From the cell containing the given text, extract its center point as (X, Y) coordinate. 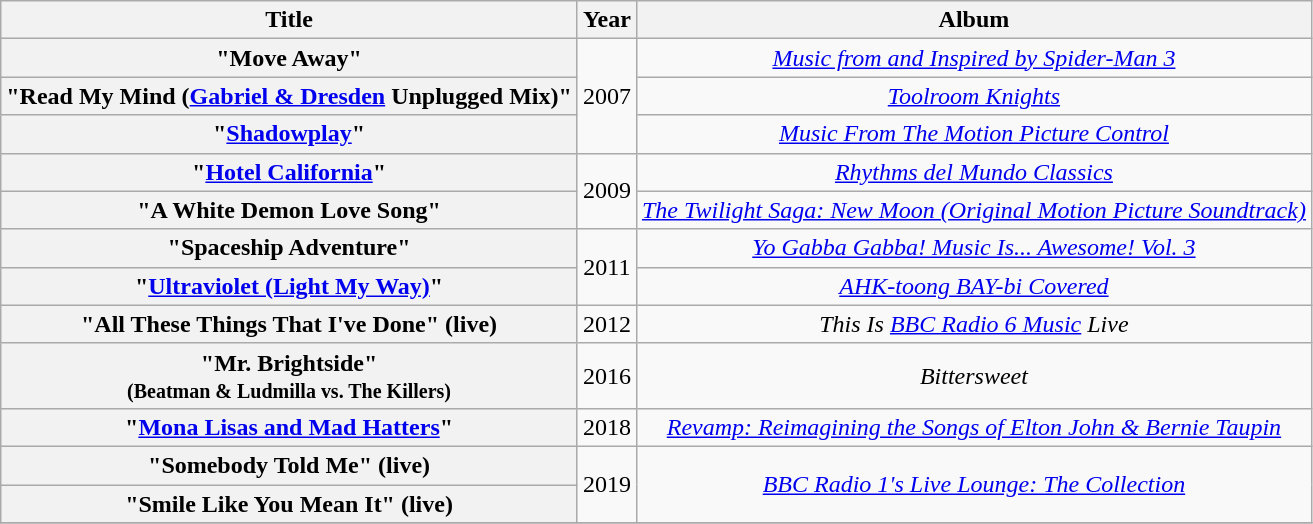
"A White Demon Love Song" (290, 210)
Rhythms del Mundo Classics (974, 172)
Revamp: Reimagining the Songs of Elton John & Bernie Taupin (974, 427)
Music From The Motion Picture Control (974, 134)
2019 (606, 484)
Title (290, 20)
2011 (606, 267)
2018 (606, 427)
Year (606, 20)
Bittersweet (974, 376)
Music from and Inspired by Spider-Man 3 (974, 58)
"Move Away" (290, 58)
"Spaceship Adventure" (290, 248)
The Twilight Saga: New Moon (Original Motion Picture Soundtrack) (974, 210)
AHK-toong BAY-bi Covered (974, 286)
BBC Radio 1's Live Lounge: The Collection (974, 484)
"Mona Lisas and Mad Hatters" (290, 427)
"Read My Mind (Gabriel & Dresden Unplugged Mix)" (290, 96)
"Ultraviolet (Light My Way)" (290, 286)
2016 (606, 376)
"Shadowplay" (290, 134)
2012 (606, 324)
Album (974, 20)
This Is BBC Radio 6 Music Live (974, 324)
"All These Things That I've Done" (live) (290, 324)
Yo Gabba Gabba! Music Is... Awesome! Vol. 3 (974, 248)
Toolroom Knights (974, 96)
"Smile Like You Mean It" (live) (290, 503)
"Hotel California" (290, 172)
"Somebody Told Me" (live) (290, 465)
2009 (606, 191)
"Mr. Brightside"(Beatman & Ludmilla vs. The Killers) (290, 376)
2007 (606, 96)
